Find where the given text appears and provide that cell's center as (x, y) coordinate. 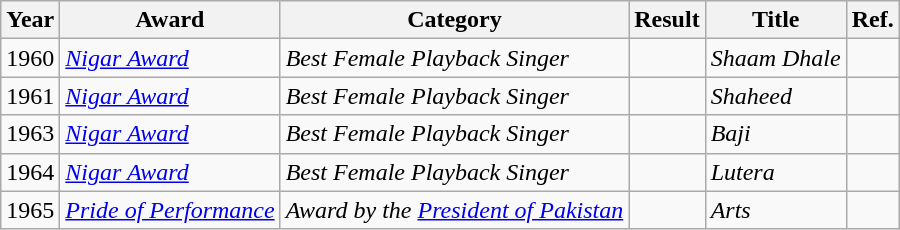
Shaheed (776, 96)
1960 (30, 58)
Category (454, 20)
Baji (776, 134)
1963 (30, 134)
Award by the President of Pakistan (454, 210)
Lutera (776, 172)
1961 (30, 96)
Result (667, 20)
Title (776, 20)
Ref. (872, 20)
Shaam Dhale (776, 58)
Arts (776, 210)
Year (30, 20)
Pride of Performance (170, 210)
Award (170, 20)
1965 (30, 210)
1964 (30, 172)
